Return the [X, Y] coordinate for the center point of the cell that contains the specified text.  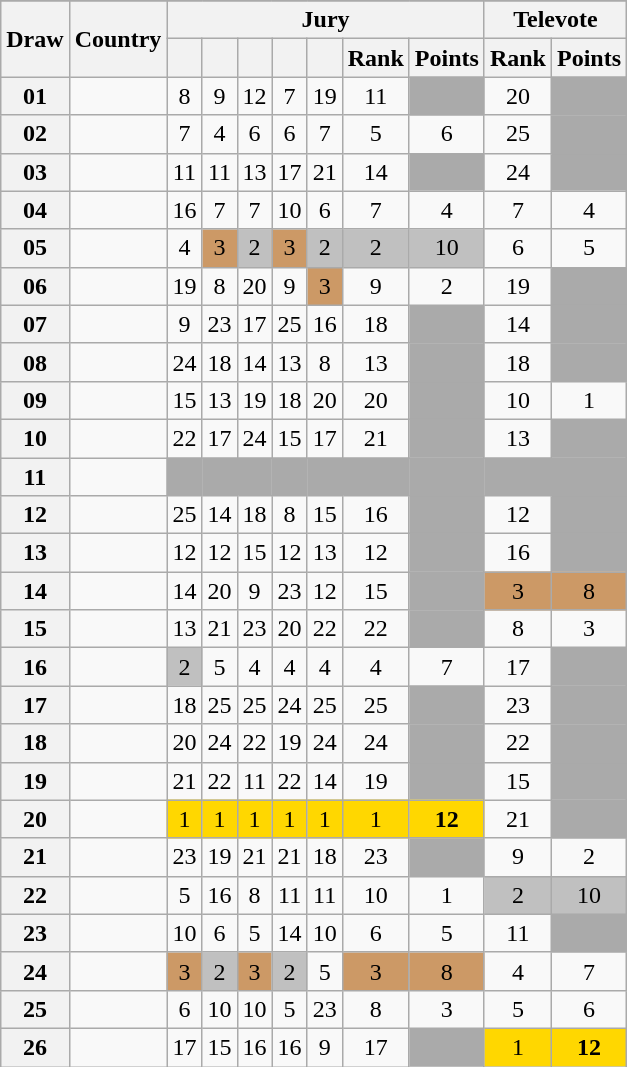
08 [35, 362]
Televote [555, 20]
03 [35, 172]
05 [35, 248]
01 [35, 96]
Country [118, 39]
09 [35, 400]
06 [35, 286]
02 [35, 134]
26 [35, 1047]
07 [35, 324]
04 [35, 210]
Draw [35, 39]
Jury [326, 20]
